From the cell containing the given text, extract its center point as (x, y) coordinate. 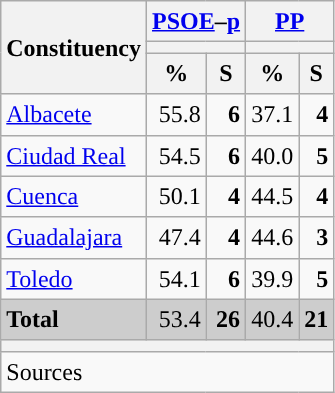
54.1 (176, 278)
55.8 (176, 114)
40.0 (272, 156)
47.4 (176, 238)
50.1 (176, 196)
44.5 (272, 196)
21 (316, 320)
39.9 (272, 278)
Albacete (74, 114)
Cuenca (74, 196)
Toledo (74, 278)
Ciudad Real (74, 156)
44.6 (272, 238)
Sources (168, 372)
40.4 (272, 320)
Guadalajara (74, 238)
37.1 (272, 114)
54.5 (176, 156)
PP (290, 22)
Total (74, 320)
Constituency (74, 48)
26 (226, 320)
PSOE–p (196, 22)
3 (316, 238)
53.4 (176, 320)
